Search for the cell housing the specified text and yield its [x, y] center coordinate. 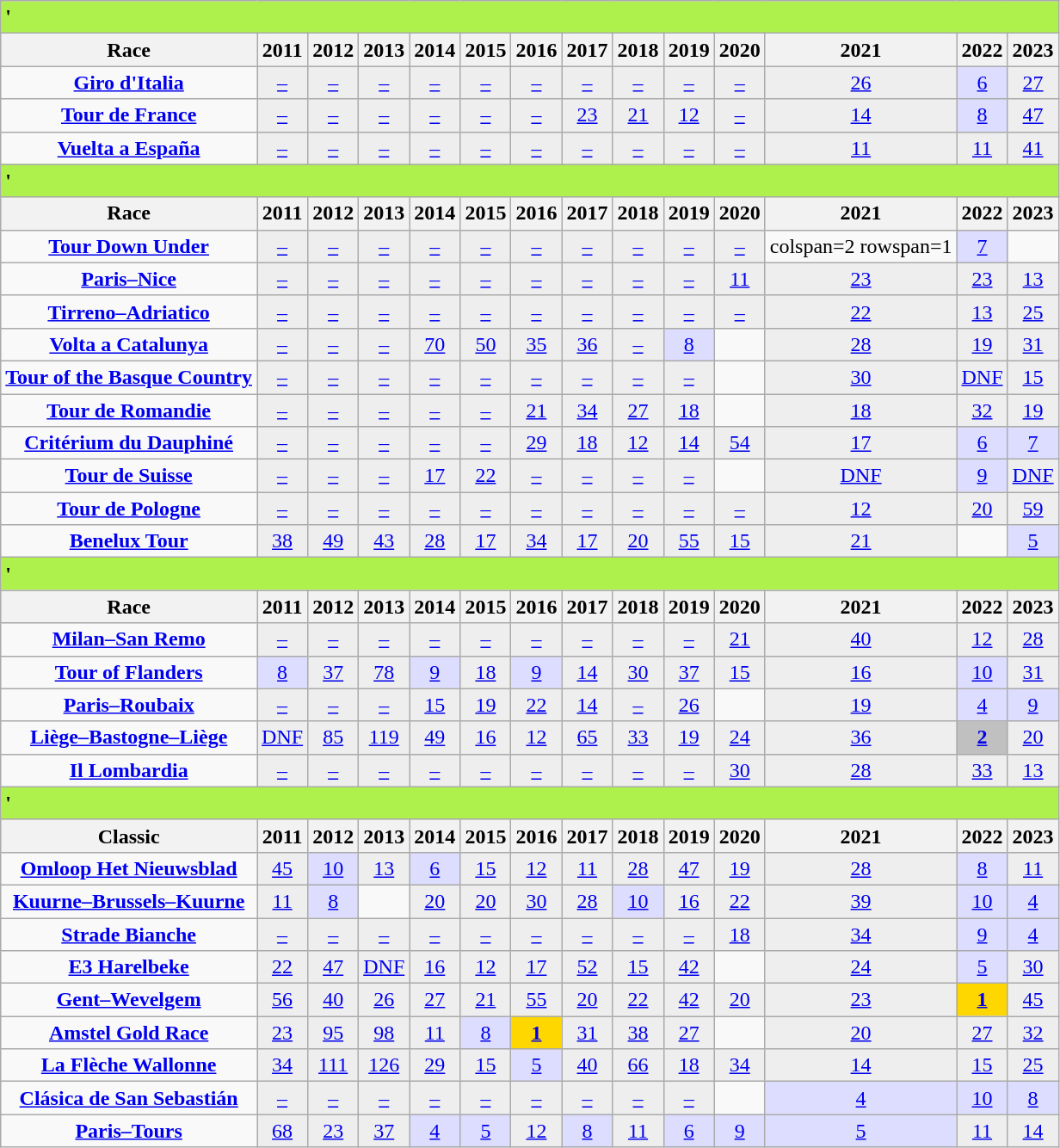
Milan–San Remo [129, 639]
119 [384, 738]
78 [384, 672]
Tour de Romandie [129, 410]
35 [537, 344]
Clásica de San Sebastián [129, 1098]
Paris–Nice [129, 279]
Omloop Het Nieuwsblad [129, 868]
111 [334, 1065]
Paris–Tours [129, 1131]
Tour Down Under [129, 246]
70 [435, 344]
2 [983, 738]
La Flèche Wallonne [129, 1065]
39 [860, 901]
Tirreno–Adriatico [129, 312]
Strade Bianche [129, 934]
68 [282, 1131]
Classic [129, 836]
41 [1032, 148]
Gent–Wevelgem [129, 1000]
Liège–Bastogne–Liège [129, 738]
Amstel Gold Race [129, 1033]
66 [638, 1065]
54 [740, 443]
43 [384, 541]
Kuurne–Brussels–Kuurne [129, 901]
colspan=2 rowspan=1 [860, 246]
Giro d'Italia [129, 83]
Il Lombardia [129, 770]
Benelux Tour [129, 541]
95 [334, 1033]
Volta a Catalunya [129, 344]
126 [384, 1065]
Tour of the Basque Country [129, 377]
Critérium du Dauphiné [129, 443]
Paris–Roubaix [129, 705]
Tour de France [129, 115]
Tour de Pologne [129, 509]
Tour of Flanders [129, 672]
50 [485, 344]
98 [384, 1033]
Vuelta a España [129, 148]
56 [282, 1000]
65 [587, 738]
E3 Harelbeke [129, 967]
52 [587, 967]
85 [334, 738]
59 [1032, 509]
Tour de Suisse [129, 476]
